Return [x, y] of the center of cell containing provided text 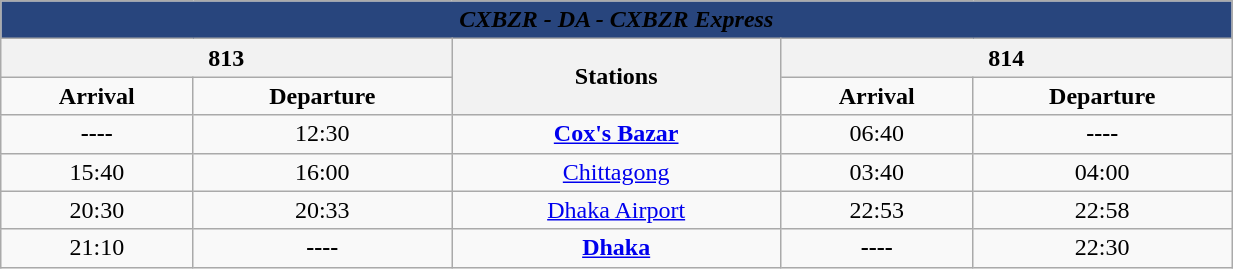
Dhaka Airport [616, 210]
03:40 [877, 172]
04:00 [1102, 172]
Dhaka [616, 248]
15:40 [97, 172]
22:53 [877, 210]
Chittagong [616, 172]
12:30 [322, 134]
CXBZR - DA - CXBZR Express [616, 20]
Cox's Bazar [616, 134]
16:00 [322, 172]
22:58 [1102, 210]
20:30 [97, 210]
22:30 [1102, 248]
814 [1006, 58]
20:33 [322, 210]
Stations [616, 77]
06:40 [877, 134]
21:10 [97, 248]
813 [226, 58]
